From the cell containing the given text, extract its center point as [X, Y] coordinate. 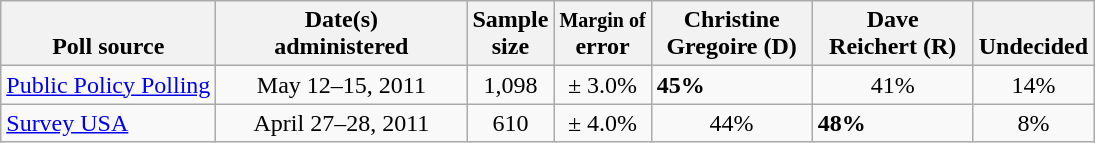
45% [732, 85]
Date(s)administered [342, 34]
± 4.0% [602, 123]
1,098 [510, 85]
Undecided [1033, 34]
44% [732, 123]
610 [510, 123]
48% [892, 123]
Poll source [108, 34]
Margin oferror [602, 34]
May 12–15, 2011 [342, 85]
April 27–28, 2011 [342, 123]
Public Policy Polling [108, 85]
41% [892, 85]
± 3.0% [602, 85]
ChristineGregoire (D) [732, 34]
14% [1033, 85]
Samplesize [510, 34]
Survey USA [108, 123]
DaveReichert (R) [892, 34]
8% [1033, 123]
